Detect which cell encompasses the target text, then output its (X, Y) center coordinate. 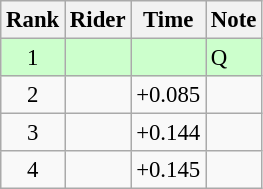
3 (33, 133)
Time (168, 20)
Rider (98, 20)
+0.145 (168, 170)
Q (234, 58)
2 (33, 95)
4 (33, 170)
Rank (33, 20)
Note (234, 20)
+0.144 (168, 133)
+0.085 (168, 95)
1 (33, 58)
